For the text-containing cell, return its midpoint in [X, Y] coordinate format. 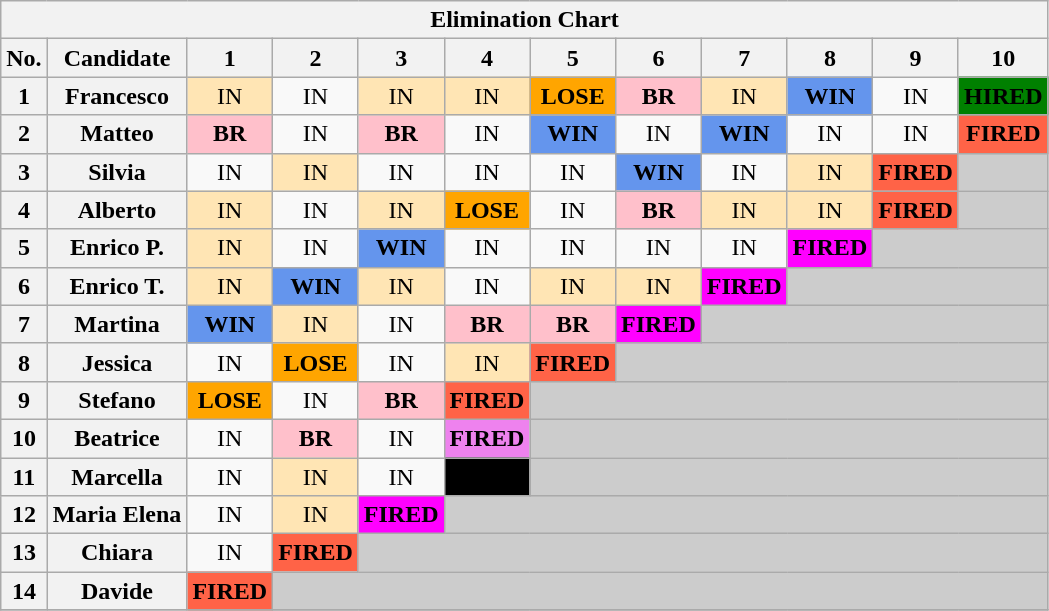
Elimination Chart [524, 20]
Maria Elena [117, 515]
Davide [117, 591]
Jessica [117, 362]
Matteo [117, 134]
No. [24, 58]
Francesco [117, 96]
Silvia [117, 172]
Enrico T. [117, 286]
13 [24, 553]
Martina [117, 324]
HIRED [1003, 96]
Enrico P. [117, 248]
Beatrice [117, 438]
Chiara [117, 553]
14 [24, 591]
11 [24, 477]
Alberto [117, 210]
Marcella [117, 477]
Candidate [117, 58]
12 [24, 515]
QUIT [487, 477]
Stefano [117, 400]
